Return the [X, Y] coordinate for the center point of the cell that contains the specified text.  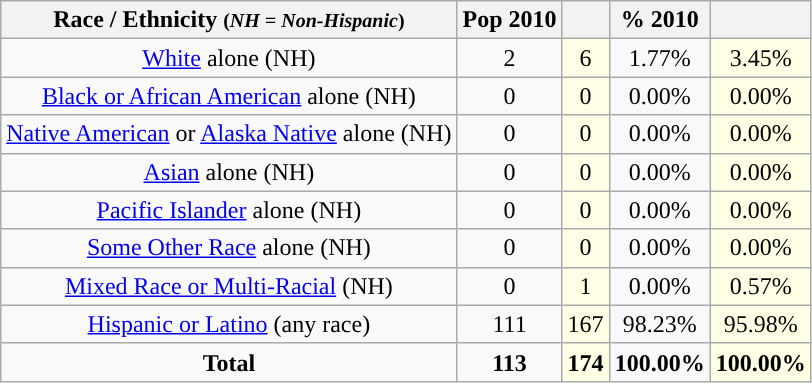
Hispanic or Latino (any race) [229, 324]
Pacific Islander alone (NH) [229, 210]
Mixed Race or Multi-Racial (NH) [229, 286]
White alone (NH) [229, 58]
174 [586, 362]
3.45% [760, 58]
113 [510, 362]
1.77% [660, 58]
Pop 2010 [510, 20]
6 [586, 58]
Total [229, 362]
Some Other Race alone (NH) [229, 248]
1 [586, 286]
111 [510, 324]
95.98% [760, 324]
167 [586, 324]
98.23% [660, 324]
Native American or Alaska Native alone (NH) [229, 134]
0.57% [760, 286]
Black or African American alone (NH) [229, 96]
% 2010 [660, 20]
Asian alone (NH) [229, 172]
Race / Ethnicity (NH = Non-Hispanic) [229, 20]
2 [510, 58]
